Identify which cell holds the provided text, then report its [x, y] central coordinate. 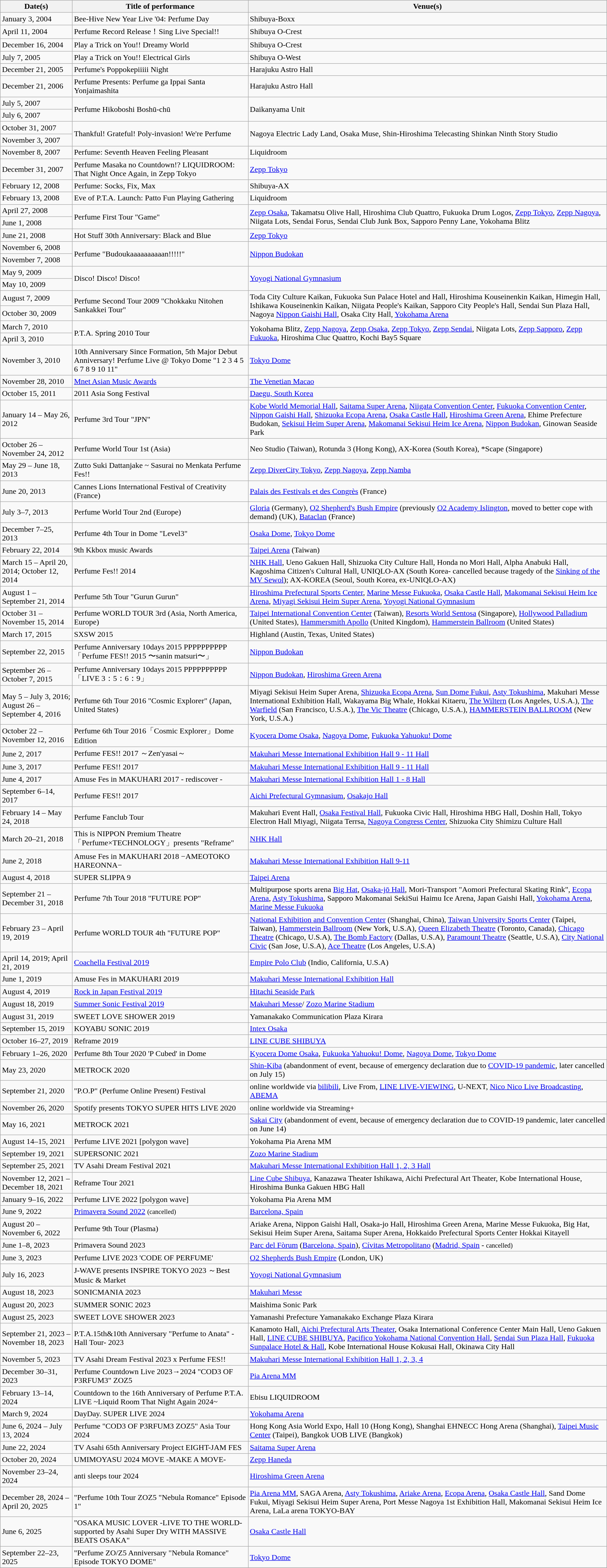
Bee-Hive New Year Live '04: Perfume Day [160, 19]
J-WAVE presents INSPIRE TOKYO 2023 ～Best Music & Market [160, 1275]
September 22, 2015 [36, 652]
Perfume 7th Tour 2018 "FUTURE POP" [160, 898]
Sakai City (abandonment of event, because of emergency declaration due to COVID-19 pandemic, later cancelled on June 14) [427, 1124]
Makuhari Messe/ Zozo Marine Stadium [427, 1004]
Intex Osaka [427, 1028]
Perfume LIVE 2021 [polygon wave] [160, 1141]
February 13–14, 2024 [36, 1397]
SWEET LOVE SHOWER 2023 [160, 1317]
April 3, 2010 [36, 339]
Perfume: Seventh Heaven Feeling Pleasant [160, 152]
Nippon Budokan, Hiroshima Green Arena [427, 674]
June 1, 2008 [36, 223]
March 7, 2010 [36, 327]
Daegu, South Korea [427, 394]
Hitachi Seaside Park [427, 992]
Perfume 8th Tour 2020 'P Cubed' in Dome [160, 1053]
February 23 – April 19, 2019 [36, 932]
June 4, 2017 [36, 779]
"P.O.P" (Perfume Online Present) Festival [160, 1091]
Osaka Dome, Tokyo Dome [427, 533]
September 25, 2021 [36, 1166]
Yamanashi Prefecture Yamanakako Exchange Plaza Kirara [427, 1317]
December 30–31, 2023 [36, 1376]
Summer Sonic Festival 2019 [160, 1004]
Maishima Sonic Park [427, 1305]
February 13, 2008 [36, 198]
September 21, 2020 [36, 1091]
November 7, 2008 [36, 260]
LINE CUBE SHIBUYA [427, 1041]
June 22, 2024 [36, 1447]
Perfume's Poppokepiiiii Night [160, 70]
Perfume 6th Tour 2016 "Cosmic Explorer" (Japan, United States) [160, 705]
Nagoya Electric Lady Land, Osaka Muse, Shin-Hiroshima Telecasting Shinkan Ninth Story Studio [427, 134]
Perfume FES!! 2017 ～Zen'yasai～ [160, 754]
Reframe Tour 2021 [160, 1183]
August 20, 2023 [36, 1305]
June 6, 2025 [36, 1532]
Yokohama Arena [427, 1414]
Amuse Fes in MAKUHARI 2017 - rediscover - [160, 779]
Daikanyama Unit [427, 109]
Thankful! Grateful! Poly-invasion! We're Perfume [160, 134]
November 23–24, 2024 [36, 1477]
September 15, 2019 [36, 1028]
January 3, 2004 [36, 19]
Date(s) [36, 6]
Primavera Sound 2022 (cancelled) [160, 1212]
April 11, 2004 [36, 32]
July 6, 2007 [36, 115]
Spotify presents TOKYO SUPER HITS LIVE 2020 [160, 1108]
August 20 – November 6, 2022 [36, 1228]
Neo Studio (Taiwan), Rotunda 3 (Hong Kong), AX-Korea (South Korea), *Scape (Singapore) [427, 449]
April 27, 2008 [36, 210]
December 7–25, 2013 [36, 533]
December 21, 2006 [36, 86]
Perfume First Tour "Game" [160, 217]
P.T.A.15th&10th Anniversary "Perfume to Anata" -Hall Tour- 2023 [160, 1338]
July 7, 2005 [36, 57]
SWEET LOVE SHOWER 2019 [160, 1016]
Empire Polo Club (Indio, California, U.S.A) [427, 962]
SONICMANIA 2023 [160, 1292]
SUMMER SONIC 2023 [160, 1305]
Eve of P.T.A. Launch: Patto Fun Playing Gathering [160, 198]
Perfume 5th Tour "Gurun Gurun" [160, 597]
May 10, 2009 [36, 285]
Makuhari Messe [427, 1292]
August 1 – September 21, 2014 [36, 597]
TV Asahi Dream Festival 2023 x Perfume FES!! [160, 1359]
DayDay. SUPER LIVE 2024 [160, 1414]
June 20, 2013 [36, 491]
October 26 – November 24, 2012 [36, 449]
Perfume Anniversary 10days 2015 PPPPPPPPPP 「LIVE 3：5：6：9」 [160, 674]
SUPERSONIC 2021 [160, 1154]
February 14 – May 24, 2018 [36, 817]
Perfume Anniversary 10days 2015 PPPPPPPPPP 「Perfume FES!! 2015 〜sanin matsuri〜」 [160, 652]
Taipei Arena (Taiwan) [427, 550]
Perfume "Budoukaaaaaaaaaan!!!!!" [160, 254]
Taipei Arena [427, 877]
Perfume 6th Tour 2016「Cosmic Explorer」Dome Edition [160, 736]
August 25, 2023 [36, 1317]
Perfume World Tour 1st (Asia) [160, 449]
Zozo Marine Stadium [427, 1154]
Yokohama Blitz, Zepp Nagoya, Zepp Osaka, Zepp Tokyo, Zepp Sendai, Niigata Lots, Zepp Sapporo, Zepp Fukuoka, Hiroshima Cluc Quattro, Kochi Bay5 Square [427, 333]
Perfume World Tour 2nd (Europe) [160, 512]
Palais des Festivals et des Congrès (France) [427, 491]
December 28, 2024 – April 20, 2025 [36, 1502]
10th Anniversary Since Formation, 5th Major Debut Anniversary! Perfume Live @ Tokyo Dome "1 2 3 4 5 6 7 8 9 10 11" [160, 360]
November 26, 2020 [36, 1108]
Play a Trick on You!! Dreamy World [160, 45]
October 30, 2009 [36, 313]
Cannes Lions International Festival of Creativity (France) [160, 491]
Mnet Asian Music Awards [160, 381]
SUPER SLIPPA 9 [160, 877]
9th Kkbox music Awards [160, 550]
UMIMOYASU 2024 MOVE -MAKE A MOVE- [160, 1460]
May 5 – July 3, 2016; August 26 – September 4, 2016 [36, 705]
Perfume 3rd Tour "JPN" [160, 419]
Shibuya O-West [427, 57]
Gloria (Germany), O2 Shepherd's Bush Empire (previously O2 Academy Islington, moved to better cope with demand) (UK), Bataclan (France) [427, 512]
Perfume Fes!! 2014 [160, 571]
Perfume Fanclub Tour [160, 817]
March 20–21, 2018 [36, 839]
August 31, 2019 [36, 1016]
April 14, 2019; April 21, 2019 [36, 962]
Makuhari Messe International Exhibition Hall [427, 979]
Perfume 4th Tour in Dome "Level3" [160, 533]
August 18, 2023 [36, 1292]
June 6, 2024 – July 13, 2024 [36, 1431]
Saitama Super Arena [427, 1447]
Hiroshima Green Arena [427, 1477]
The Venetian Macao [427, 381]
October 16–27, 2019 [36, 1041]
Osaka Castle Hall [427, 1532]
"OSAKA MUSIC LOVER -LIVE TO THE WORLD-supported by Asahi Super Dry WITH MASSIVE BEATS OSAKA" [160, 1532]
P.T.A. Spring 2010 Tour [160, 333]
This is NIPPON Premium Theatre「Perfume×TECHNOLOGY」presents "Reframe" [160, 839]
Rock in Japan Festival 2019 [160, 992]
Perfume Hikoboshi Boshū-chū [160, 109]
September 6–14, 2017 [36, 796]
February 12, 2008 [36, 186]
January 14 – May 26, 2012 [36, 419]
online worldwide via Streaming+ [427, 1108]
Perfume LIVE 2023 'CODE OF PERFUME' [160, 1257]
November 28, 2010 [36, 381]
Makuhari Messe International Exhibition Hall 1, 2, 3 Hall [427, 1166]
September 22–23, 2025 [36, 1557]
anti sleeps tour 2024 [160, 1477]
March 9, 2024 [36, 1414]
March 17, 2015 [36, 635]
Perfume Record Release！Sing Live Special!! [160, 32]
Amuse Fes in MAKUHARI 2018 −AMEOTOKO HAREONNA− [160, 861]
May 23, 2020 [36, 1070]
Yamanakako Communication Plaza Kirara [427, 1016]
May 9, 2009 [36, 272]
July 3–7, 2013 [36, 512]
Kyocera Dome Osaka, Fukuoka Yahuoku! Dome, Nagoya Dome, Tokyo Dome [427, 1053]
May 29 – June 18, 2013 [36, 470]
October 20, 2024 [36, 1460]
Perfume Masaka no Countdown!? LIQUIDROOM: That Night Once Again, in Zepp Tokyo [160, 169]
Perfume Presents: Perfume ga Ippai Santa Yonjaimashita [160, 86]
June 2, 2017 [36, 754]
O2 Shepherds Bush Empire (London, UK) [427, 1257]
November 3, 2007 [36, 140]
Countdown to the 16th Anniversary of Perfume P.T.A. LIVE ~Liquid Room That Night Again 2024~ [160, 1397]
June 2, 2018 [36, 861]
February 22, 2014 [36, 550]
Coachella Festival 2019 [160, 962]
June 1–8, 2023 [36, 1245]
Perfume: Socks, Fix, Max [160, 186]
Primavera Sound 2023 [160, 1245]
May 16, 2021 [36, 1124]
Hong Kong Asia World Expo, Hall 10 (Hong Kong), Shanghai EHNECC Hong Arena (Shanghai), Taipei Music Center (Taipei), Bangkok UOB LIVE (Bangkok) [427, 1431]
August 7, 2009 [36, 298]
SXSW 2015 [160, 635]
online worldwide via bilibili, Live From, LINE LIVE-VIEWING, U-NEXT, Nico Nico Live Broadcasting, ABEMA [427, 1091]
August 4, 2018 [36, 877]
November 3, 2010 [36, 360]
Play a Trick on You!! Electrical Girls [160, 57]
September 26 – October 7, 2015 [36, 674]
Ebisu LIQUIDROOM [427, 1397]
July 5, 2007 [36, 103]
September 21, 2023 – November 18, 2023 [36, 1338]
October 22 – November 12, 2016 [36, 736]
November 5, 2023 [36, 1359]
Perfume Countdown Live 2023→2024 "COD3 OF P3RFUM3" ZOZ5 [160, 1376]
October 15, 2011 [36, 394]
Parc del Fòrum (Barcelona, Spain), Cívitas Metropolitano (Madrid, Spain - cancelled) [427, 1245]
Perfume Second Tour 2009 "Chokkaku Nitohen Sankakkei Tour" [160, 306]
2011 Asia Song Festival [160, 394]
September 19, 2021 [36, 1154]
December 16, 2004 [36, 45]
Makuhari Messe International Exhibition Hall 1 - 8 Hall [427, 779]
KOYABU SONIC 2019 [160, 1028]
Makuhari Messe International Exhibition Hall 9-11 [427, 861]
Pia Arena MM [427, 1376]
Perfume WORLD TOUR 3rd (Asia, North America, Europe) [160, 618]
Shibuya-AX [427, 186]
November 8, 2007 [36, 152]
October 31, 2007 [36, 128]
February 1–26, 2020 [36, 1053]
June 3, 2017 [36, 767]
August 18, 2019 [36, 1004]
Barcelona, Spain [427, 1212]
"Perfume ZO/Z5 Anniversary "Nebula Romance" Episode TOKYO DOME" [160, 1557]
Zepp Haneda [427, 1460]
September 21 – December 31, 2018 [36, 898]
December 31, 2007 [36, 169]
July 16, 2023 [36, 1275]
TV Asahi 65th Anniversary Project EIGHT-JAM FES [160, 1447]
October 31 – November 15, 2014 [36, 618]
Title of performance [160, 6]
August 4, 2019 [36, 992]
"Perfume 10th Tour ZOZ5 "Nebula Romance" Episode 1" [160, 1502]
Shin-Kiba (abandonment of event, because of emergency declaration due to COVID-19 pandemic, later cancelled on July 15) [427, 1070]
Highland (Austin, Texas, United States) [427, 635]
Shibuya-Boxx [427, 19]
November 6, 2008 [36, 247]
Perfume 9th Tour (Plasma) [160, 1228]
January 9–16, 2022 [36, 1199]
June 1, 2019 [36, 979]
Amuse Fes in MAKUHARI 2019 [160, 979]
Disco! Disco! Disco! [160, 278]
Venue(s) [427, 6]
March 15 – April 20, 2014; October 12, 2014 [36, 571]
August 14–15, 2021 [36, 1141]
Perfume LIVE 2022 [polygon wave] [160, 1199]
Makuhari Messe International Exhibition Hall 1, 2, 3, 4 [427, 1359]
Kyocera Dome Osaka, Nagoya Dome, Fukuoka Yahuoku! Dome [427, 736]
Zepp DiverCity Tokyo, Zepp Nagoya, Zepp Namba [427, 470]
Hot Stuff 30th Anniversary: Black and Blue [160, 235]
June 21, 2008 [36, 235]
June 3, 2023 [36, 1257]
METROCK 2021 [160, 1124]
Zutto Suki Dattanjake ~ Sasurai no Menkata Perfume Fes!! [160, 470]
Perfume WORLD TOUR 4th "FUTURE POP" [160, 932]
TV Asahi Dream Festival 2021 [160, 1166]
NHK Hall [427, 839]
Line Cube Shibuya, Kanazawa Theater Ishikawa, Aichi Prefectural Art Theater, Kobe International House, Hiroshima Bunka Gakuen HBG Hall [427, 1183]
December 21, 2005 [36, 70]
Perfume "COD3 OF P3RFUM3 ZOZ5" Asia Tour 2024 [160, 1431]
Aichi Prefectural Gymnasium, Osakajo Hall [427, 796]
METROCK 2020 [160, 1070]
June 9, 2022 [36, 1212]
Reframe 2019 [160, 1041]
November 12, 2021 – December 18, 2021 [36, 1183]
